Extract the [x, y] coordinate from the center of the cell holding the provided text.  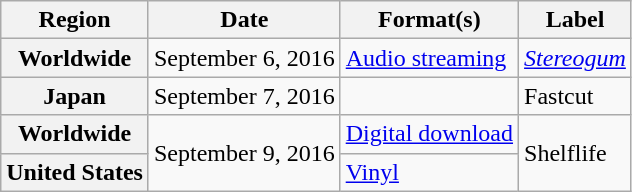
September 7, 2016 [244, 96]
Format(s) [429, 20]
September 9, 2016 [244, 153]
United States [75, 172]
September 6, 2016 [244, 58]
Label [576, 20]
Vinyl [429, 172]
Audio streaming [429, 58]
Date [244, 20]
Shelflife [576, 153]
Region [75, 20]
Stereogum [576, 58]
Japan [75, 96]
Digital download [429, 134]
Fastcut [576, 96]
